Determine the (X, Y) coordinate at the center of the cell enclosing the given text.  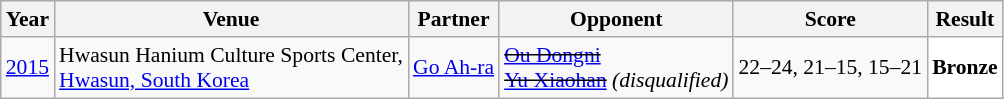
Year (28, 19)
Opponent (616, 19)
Ou Dongni Yu Xiaohan (disqualified) (616, 68)
Bronze (965, 68)
Score (830, 19)
Go Ah-ra (454, 68)
Hwasun Hanium Culture Sports Center,Hwasun, South Korea (231, 68)
22–24, 21–15, 15–21 (830, 68)
Partner (454, 19)
2015 (28, 68)
Venue (231, 19)
Result (965, 19)
